Pinpoint the cell where the given text exists, returning its (X, Y) midpoint coordinate. 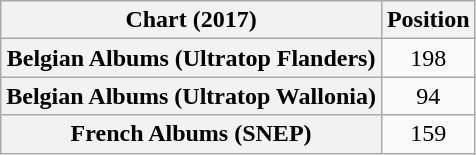
Chart (2017) (192, 20)
Position (428, 20)
94 (428, 96)
198 (428, 58)
Belgian Albums (Ultratop Flanders) (192, 58)
French Albums (SNEP) (192, 134)
159 (428, 134)
Belgian Albums (Ultratop Wallonia) (192, 96)
